Output the (X, Y) coordinate of the center of the cell containing the given text.  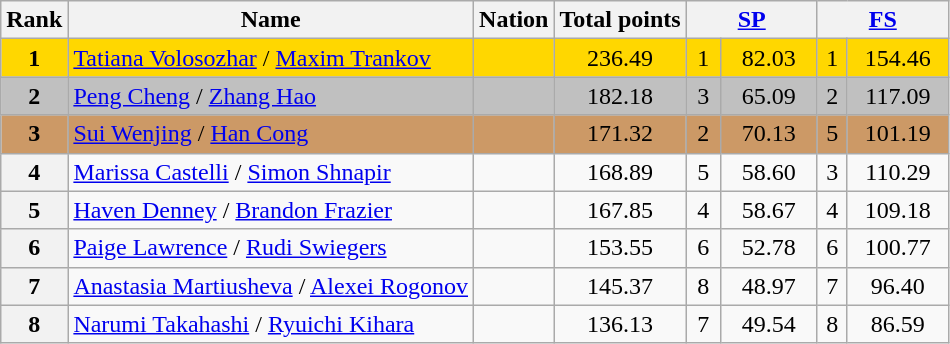
101.19 (898, 134)
49.54 (768, 324)
Sui Wenjing / Han Cong (271, 134)
FS (882, 20)
Nation (514, 20)
110.29 (898, 172)
153.55 (620, 248)
58.60 (768, 172)
70.13 (768, 134)
65.09 (768, 96)
Rank (34, 20)
167.85 (620, 210)
Total points (620, 20)
117.09 (898, 96)
48.97 (768, 286)
Peng Cheng / Zhang Hao (271, 96)
SP (752, 20)
Tatiana Volosozhar / Maxim Trankov (271, 58)
96.40 (898, 286)
154.46 (898, 58)
Marissa Castelli / Simon Shnapir (271, 172)
136.13 (620, 324)
52.78 (768, 248)
109.18 (898, 210)
236.49 (620, 58)
82.03 (768, 58)
182.18 (620, 96)
86.59 (898, 324)
100.77 (898, 248)
171.32 (620, 134)
Narumi Takahashi / Ryuichi Kihara (271, 324)
145.37 (620, 286)
Paige Lawrence / Rudi Swiegers (271, 248)
Name (271, 20)
Anastasia Martiusheva / Alexei Rogonov (271, 286)
58.67 (768, 210)
168.89 (620, 172)
Haven Denney / Brandon Frazier (271, 210)
